Capture the cell that displays the provided text and extract its (x, y) central coordinate. 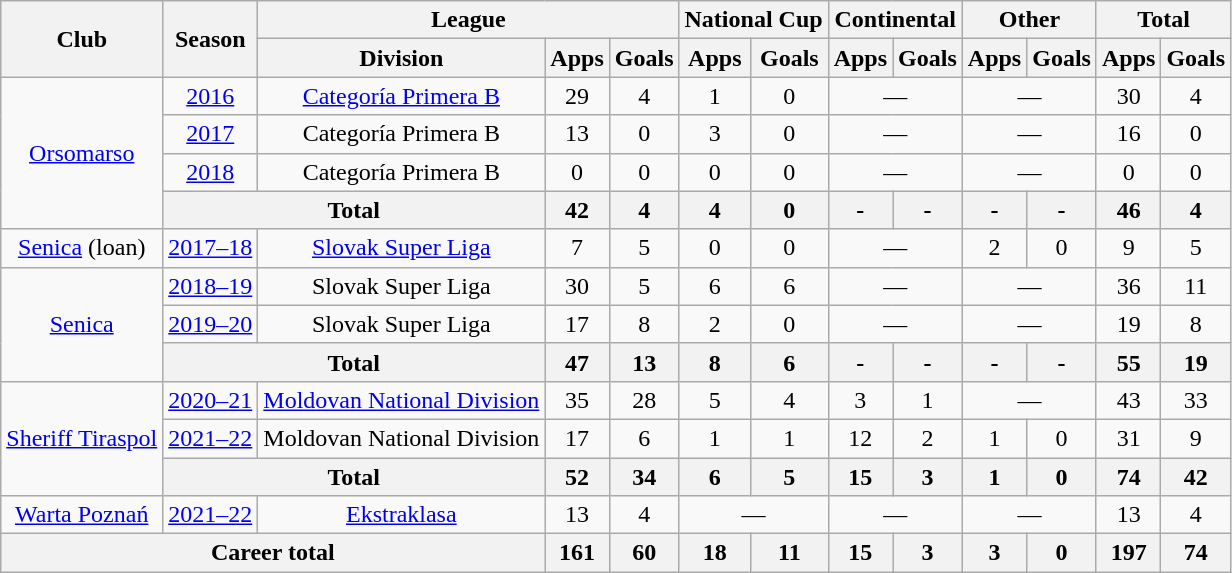
12 (860, 438)
Club (82, 39)
2016 (210, 96)
National Cup (754, 20)
Warta Poznań (82, 515)
28 (644, 400)
Sheriff Tiraspol (82, 438)
Senica (loan) (82, 248)
29 (577, 96)
161 (577, 553)
2017 (210, 134)
31 (1128, 438)
2017–18 (210, 248)
47 (577, 362)
Division (402, 58)
2018 (210, 172)
34 (644, 477)
Continental (895, 20)
Orsomarso (82, 153)
Ekstraklasa (402, 515)
36 (1128, 286)
55 (1128, 362)
18 (715, 553)
Season (210, 39)
League (468, 20)
7 (577, 248)
2019–20 (210, 324)
Career total (273, 553)
46 (1128, 210)
Senica (82, 324)
16 (1128, 134)
35 (577, 400)
43 (1128, 400)
197 (1128, 553)
2018–19 (210, 286)
Other (1029, 20)
33 (1196, 400)
52 (577, 477)
60 (644, 553)
2020–21 (210, 400)
